Pinpoint the cell where the given text exists, returning its (X, Y) midpoint coordinate. 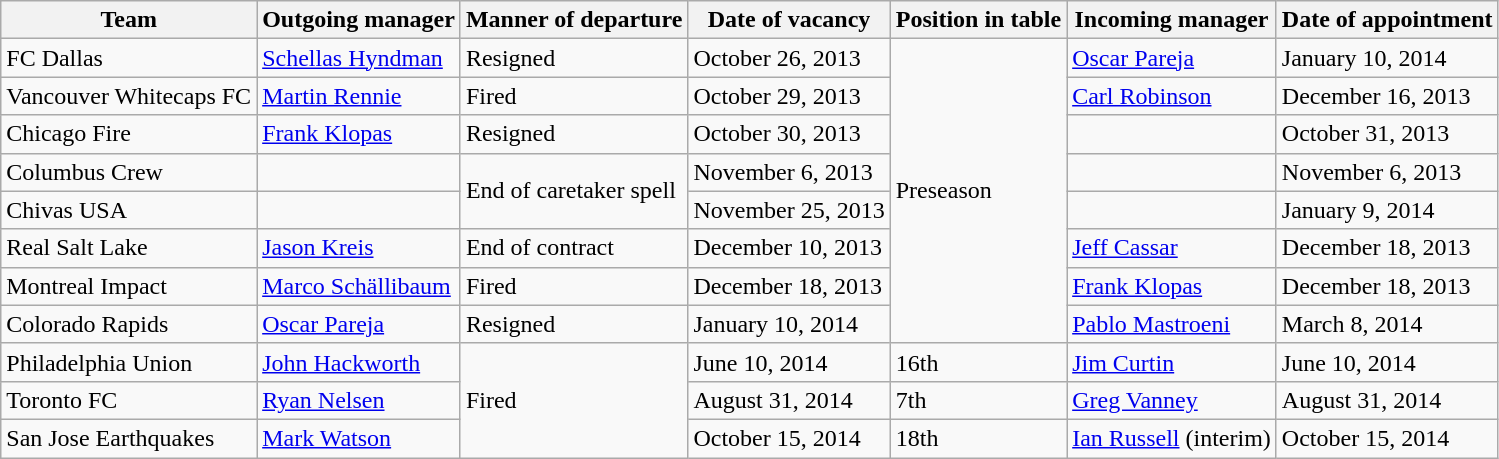
Jeff Cassar (1172, 248)
Schellas Hyndman (359, 58)
Real Salt Lake (129, 248)
Greg Vanney (1172, 400)
San Jose Earthquakes (129, 438)
October 31, 2013 (1387, 134)
October 29, 2013 (789, 96)
Philadelphia Union (129, 362)
Jason Kreis (359, 248)
Mark Watson (359, 438)
Manner of departure (574, 20)
Pablo Mastroeni (1172, 324)
End of contract (574, 248)
Date of appointment (1387, 20)
Team (129, 20)
Ryan Nelsen (359, 400)
December 10, 2013 (789, 248)
Marco Schällibaum (359, 286)
Position in table (978, 20)
FC Dallas (129, 58)
7th (978, 400)
Outgoing manager (359, 20)
Jim Curtin (1172, 362)
Preseason (978, 191)
October 30, 2013 (789, 134)
Carl Robinson (1172, 96)
January 9, 2014 (1387, 210)
October 26, 2013 (789, 58)
Incoming manager (1172, 20)
16th (978, 362)
18th (978, 438)
Chivas USA (129, 210)
Martin Rennie (359, 96)
March 8, 2014 (1387, 324)
Toronto FC (129, 400)
John Hackworth (359, 362)
Montreal Impact (129, 286)
Colorado Rapids (129, 324)
Ian Russell (interim) (1172, 438)
End of caretaker spell (574, 191)
Columbus Crew (129, 172)
Chicago Fire (129, 134)
December 16, 2013 (1387, 96)
November 25, 2013 (789, 210)
Vancouver Whitecaps FC (129, 96)
Date of vacancy (789, 20)
